Search for the cell housing the specified text and yield its [X, Y] center coordinate. 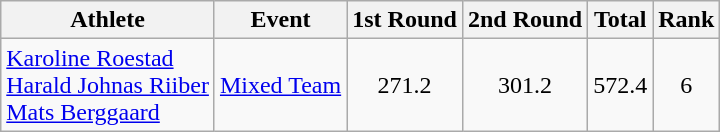
Rank [686, 20]
Karoline RoestadHarald Johnas RiiberMats Berggaard [108, 85]
271.2 [405, 85]
572.4 [620, 85]
Event [280, 20]
Athlete [108, 20]
1st Round [405, 20]
Total [620, 20]
2nd Round [524, 20]
301.2 [524, 85]
6 [686, 85]
Mixed Team [280, 85]
